From the cell containing the given text, extract its center point as (x, y) coordinate. 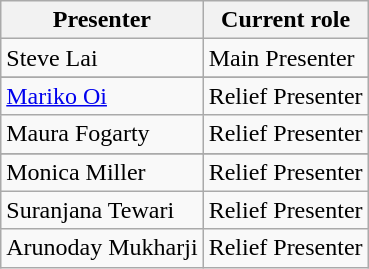
Maura Fogarty (102, 134)
Arunoday Mukharji (102, 248)
Current role (286, 20)
Suranjana Tewari (102, 210)
Mariko Oi (102, 96)
Monica Miller (102, 172)
Steve Lai (102, 58)
Main Presenter (286, 58)
Presenter (102, 20)
